Extract the [x, y] coordinate from the center of the cell holding the provided text.  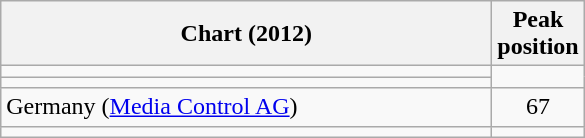
Chart (2012) [246, 34]
Germany (Media Control AG) [246, 107]
Peakposition [538, 34]
67 [538, 107]
